Find where the given text appears and provide that cell's center as [x, y] coordinate. 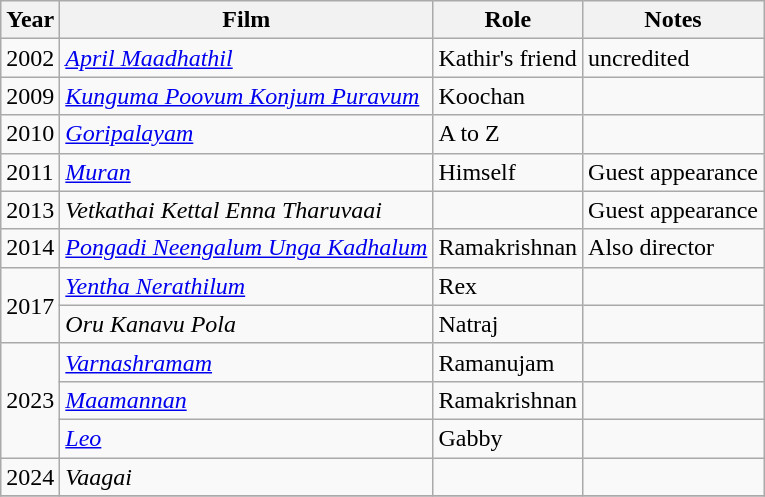
Oru Kanavu Pola [246, 324]
Yentha Nerathilum [246, 286]
Year [30, 20]
Muran [246, 172]
Pongadi Neengalum Unga Kadhalum [246, 248]
Himself [508, 172]
Also director [674, 248]
Vaagai [246, 477]
Leo [246, 438]
A to Z [508, 134]
2002 [30, 58]
2010 [30, 134]
Natraj [508, 324]
2017 [30, 305]
Kunguma Poovum Konjum Puravum [246, 96]
2009 [30, 96]
2014 [30, 248]
Ramanujam [508, 362]
Goripalayam [246, 134]
uncredited [674, 58]
Koochan [508, 96]
Role [508, 20]
2024 [30, 477]
April Maadhathil [246, 58]
2023 [30, 400]
Film [246, 20]
Varnashramam [246, 362]
2013 [30, 210]
2011 [30, 172]
Kathir's friend [508, 58]
Maamannan [246, 400]
Gabby [508, 438]
Notes [674, 20]
Rex [508, 286]
Vetkathai Kettal Enna Tharuvaai [246, 210]
